Determine the [x, y] coordinate at the center of the cell enclosing the given text.  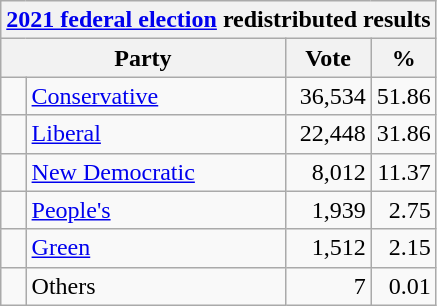
Party [143, 58]
31.86 [404, 134]
People's [156, 210]
Liberal [156, 134]
51.86 [404, 96]
New Democratic [156, 172]
1,939 [328, 210]
Conservative [156, 96]
1,512 [328, 248]
22,448 [328, 134]
11.37 [404, 172]
Green [156, 248]
8,012 [328, 172]
2.75 [404, 210]
2.15 [404, 248]
36,534 [328, 96]
Others [156, 286]
2021 federal election redistributed results [218, 20]
7 [328, 286]
Vote [328, 58]
% [404, 58]
0.01 [404, 286]
